Determine the [X, Y] coordinate at the center of the cell enclosing the given text.  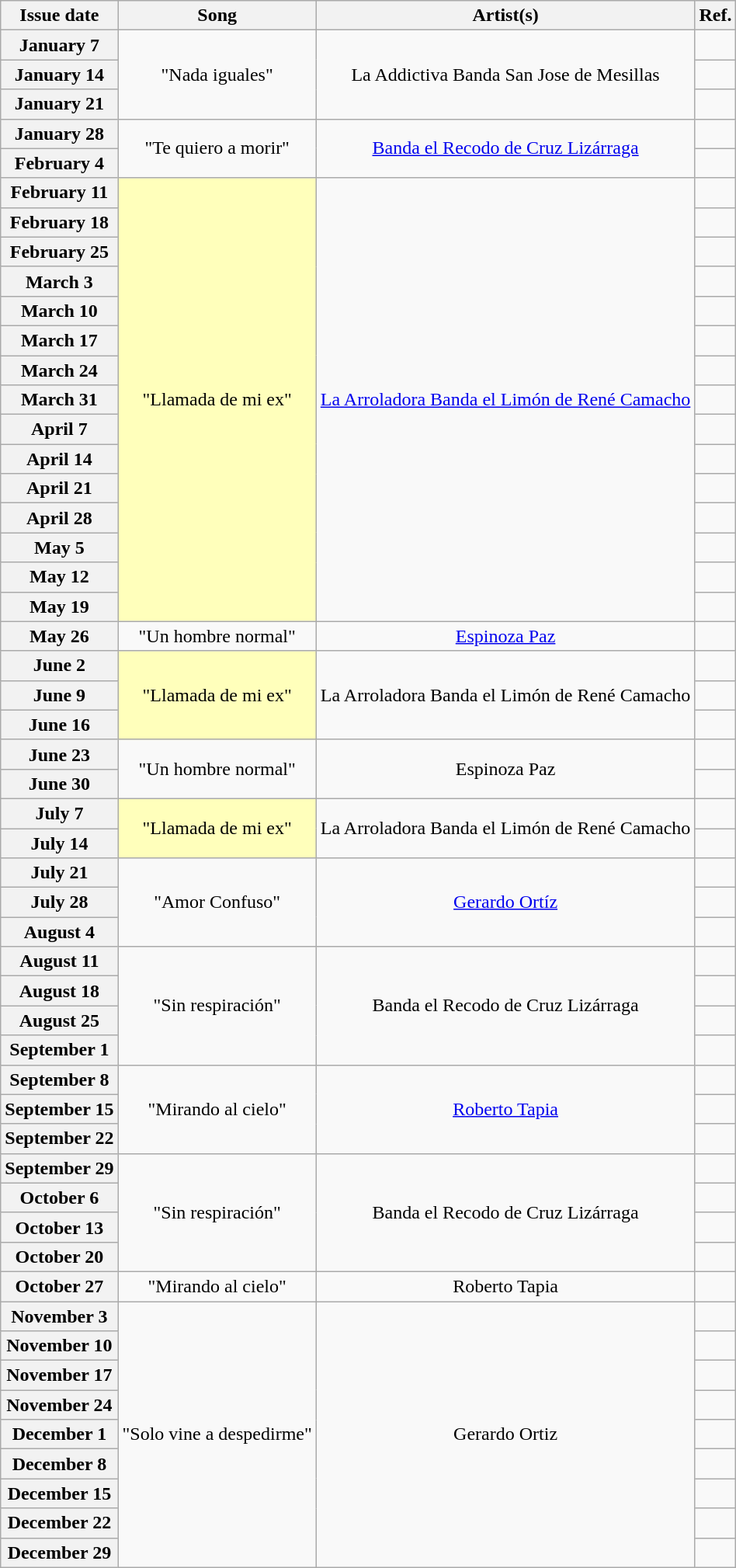
Gerardo Ortíz [505, 902]
Issue date [59, 16]
October 13 [59, 1227]
Artist(s) [505, 16]
November 24 [59, 1405]
July 28 [59, 902]
April 7 [59, 429]
September 1 [59, 1050]
March 17 [59, 340]
April 28 [59, 518]
February 25 [59, 252]
December 8 [59, 1464]
March 10 [59, 311]
June 16 [59, 725]
July 7 [59, 813]
March 3 [59, 281]
January 21 [59, 104]
August 11 [59, 961]
January 28 [59, 134]
"Nada iguales" [217, 75]
Song [217, 16]
March 31 [59, 400]
October 20 [59, 1257]
"Amor Confuso" [217, 902]
December 29 [59, 1552]
November 3 [59, 1316]
May 19 [59, 607]
July 21 [59, 873]
"Solo vine a despedirme" [217, 1435]
October 6 [59, 1198]
January 7 [59, 45]
November 10 [59, 1346]
August 4 [59, 932]
June 30 [59, 784]
September 22 [59, 1139]
January 14 [59, 75]
December 22 [59, 1523]
October 27 [59, 1286]
"Te quiero a morir" [217, 148]
February 4 [59, 163]
June 23 [59, 754]
April 21 [59, 488]
September 8 [59, 1080]
June 9 [59, 695]
May 5 [59, 548]
May 12 [59, 577]
February 11 [59, 193]
December 1 [59, 1434]
March 24 [59, 370]
Gerardo Ortiz [505, 1435]
April 14 [59, 459]
November 17 [59, 1375]
September 29 [59, 1168]
August 25 [59, 1020]
La Addictiva Banda San Jose de Mesillas [505, 75]
August 18 [59, 991]
February 18 [59, 222]
Ref. [716, 16]
June 2 [59, 666]
December 15 [59, 1493]
July 14 [59, 843]
September 15 [59, 1109]
May 26 [59, 636]
